Detect which cell encompasses the target text, then output its (x, y) center coordinate. 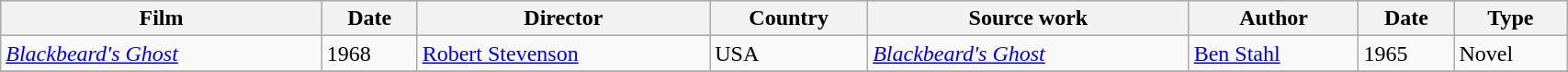
1968 (369, 54)
Film (162, 18)
Author (1273, 18)
Novel (1510, 54)
Source work (1029, 18)
Director (564, 18)
Robert Stevenson (564, 54)
USA (789, 54)
Type (1510, 18)
Country (789, 18)
Ben Stahl (1273, 54)
1965 (1406, 54)
